Search for the cell housing the specified text and yield its (X, Y) center coordinate. 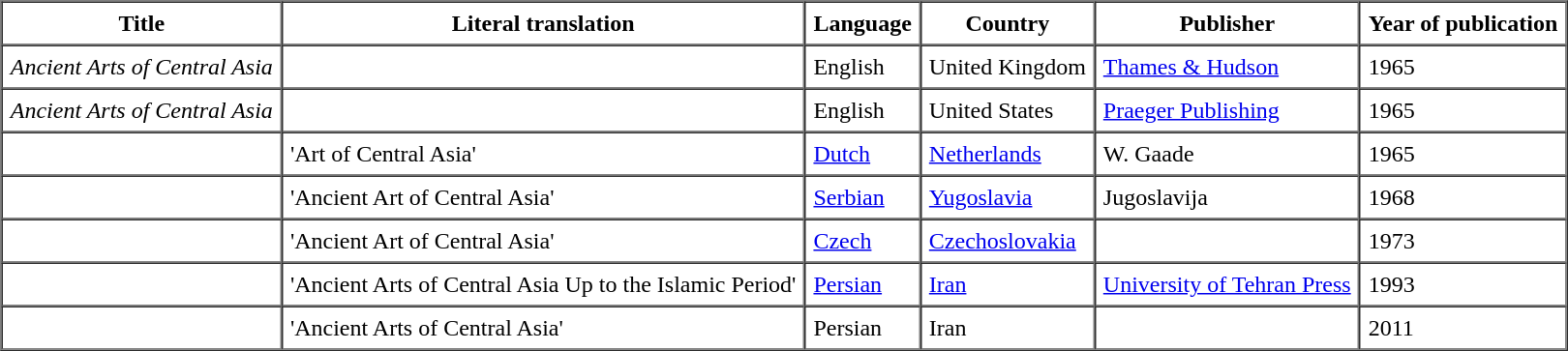
Publisher (1227, 23)
Thames & Hudson (1227, 66)
University of Tehran Press (1227, 284)
Year of publication (1463, 23)
Netherlands (1008, 153)
Czech (861, 240)
Czechoslovakia (1008, 240)
United States (1008, 110)
Language (861, 23)
W. Gaade (1227, 153)
Country (1008, 23)
'Ancient Arts of Central Asia' (544, 327)
1968 (1463, 197)
Serbian (861, 197)
Dutch (861, 153)
'Art of Central Asia' (544, 153)
1993 (1463, 284)
'Ancient Arts of Central Asia Up to the Islamic Period' (544, 284)
United Kingdom (1008, 66)
2011 (1463, 327)
Yugoslavia (1008, 197)
Literal translation (544, 23)
Jugoslavija (1227, 197)
Title (141, 23)
1973 (1463, 240)
Praeger Publishing (1227, 110)
